Output the [X, Y] coordinate of the center of the cell containing the given text.  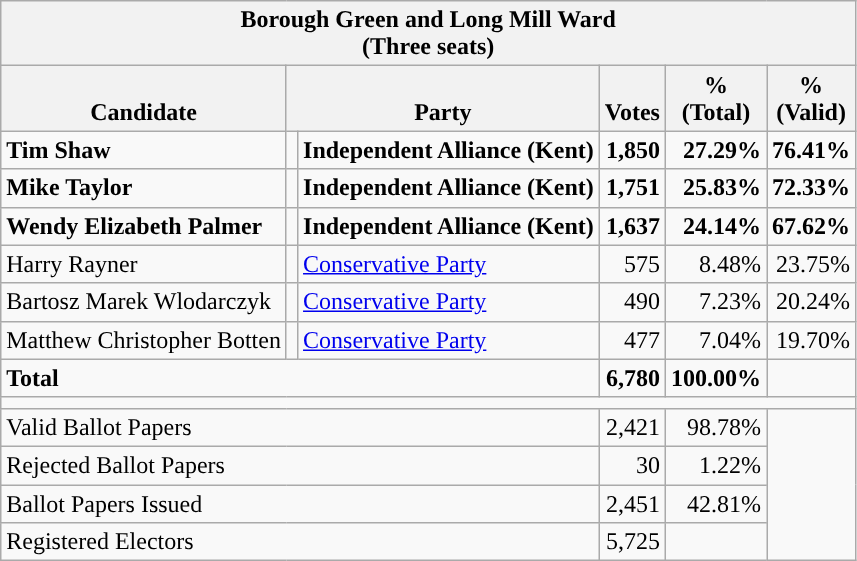
1,850 [632, 150]
5,725 [632, 542]
Votes [632, 98]
Mike Taylor [144, 188]
98.78% [716, 427]
Wendy Elizabeth Palmer [144, 226]
Valid Ballot Papers [300, 427]
27.29% [716, 150]
72.33% [812, 188]
6,780 [632, 378]
Matthew Christopher Botten [144, 340]
2,421 [632, 427]
Harry Rayner [144, 264]
%(Total) [716, 98]
490 [632, 302]
42.81% [716, 503]
575 [632, 264]
25.83% [716, 188]
7.04% [716, 340]
1.22% [716, 465]
Rejected Ballot Papers [300, 465]
Tim Shaw [144, 150]
19.70% [812, 340]
30 [632, 465]
67.62% [812, 226]
8.48% [716, 264]
100.00% [716, 378]
76.41% [812, 150]
Party [442, 98]
1,751 [632, 188]
477 [632, 340]
7.23% [716, 302]
Registered Electors [300, 542]
Ballot Papers Issued [300, 503]
Borough Green and Long Mill Ward(Three seats) [428, 34]
1,637 [632, 226]
Candidate [144, 98]
%(Valid) [812, 98]
24.14% [716, 226]
23.75% [812, 264]
20.24% [812, 302]
2,451 [632, 503]
Total [300, 378]
Bartosz Marek Wlodarczyk [144, 302]
